Search for the cell housing the specified text and yield its (X, Y) center coordinate. 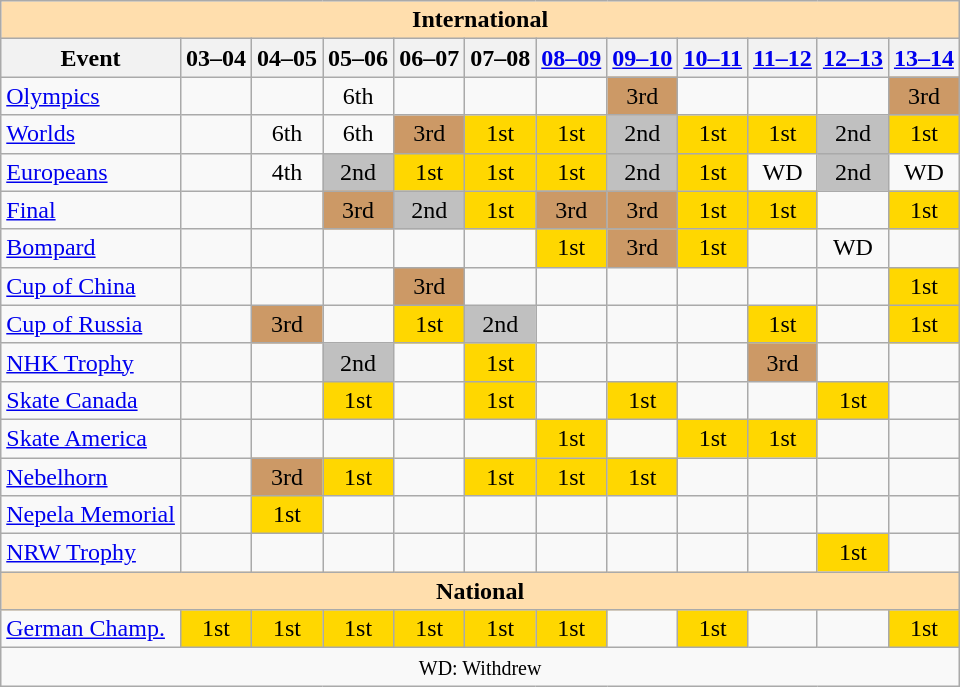
07–08 (500, 58)
09–10 (642, 58)
Nepela Memorial (91, 515)
04–05 (286, 58)
10–11 (713, 58)
Worlds (91, 134)
Bompard (91, 248)
Cup of Russia (91, 324)
03–04 (216, 58)
Event (91, 58)
08–09 (572, 58)
German Champ. (91, 629)
Skate Canada (91, 400)
06–07 (430, 58)
NRW Trophy (91, 553)
NHK Trophy (91, 362)
05–06 (358, 58)
National (480, 591)
International (480, 20)
4th (286, 172)
Final (91, 210)
Olympics (91, 96)
Skate America (91, 438)
11–12 (783, 58)
Europeans (91, 172)
Nebelhorn (91, 477)
12–13 (852, 58)
13–14 (924, 58)
WD: Withdrew (480, 667)
Cup of China (91, 286)
